Identify which cell holds the provided text, then report its [x, y] central coordinate. 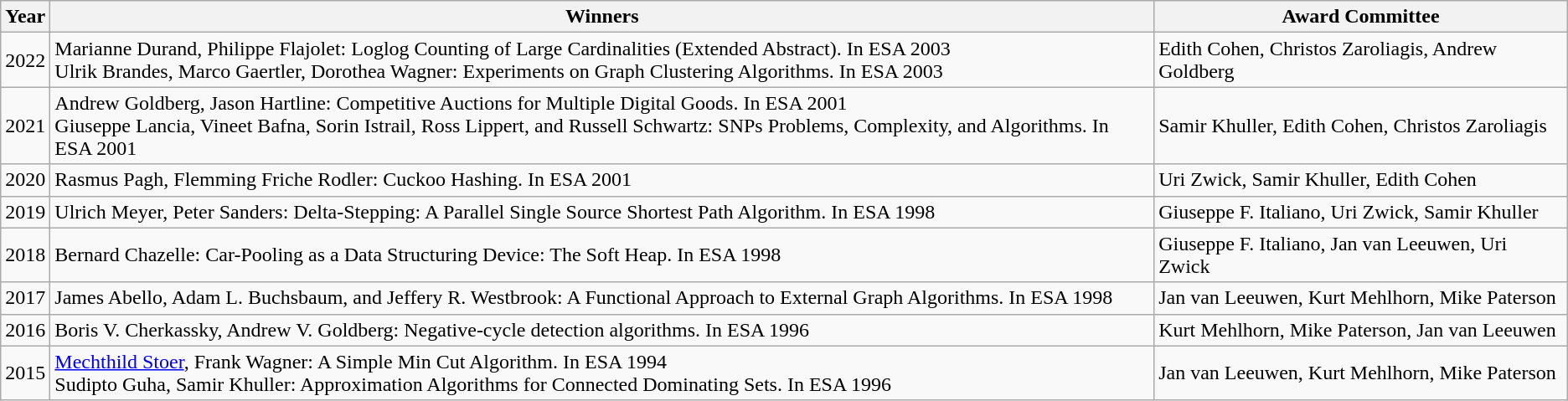
2019 [25, 212]
Bernard Chazelle: Car-Pooling as a Data Structuring Device: The Soft Heap. In ESA 1998 [602, 254]
Winners [602, 17]
2016 [25, 330]
Samir Khuller, Edith Cohen, Christos Zaroliagis [1361, 126]
Ulrich Meyer, Peter Sanders: Delta-Stepping: A Parallel Single Source Shortest Path Algorithm. In ESA 1998 [602, 212]
Uri Zwick, Samir Khuller, Edith Cohen [1361, 180]
2015 [25, 373]
2017 [25, 298]
2021 [25, 126]
2018 [25, 254]
Award Committee [1361, 17]
Edith Cohen, Christos Zaroliagis, Andrew Goldberg [1361, 60]
James Abello, Adam L. Buchsbaum, and Jeffery R. Westbrook: A Functional Approach to External Graph Algorithms. In ESA 1998 [602, 298]
2022 [25, 60]
Year [25, 17]
Rasmus Pagh, Flemming Friche Rodler: Cuckoo Hashing. In ESA 2001 [602, 180]
Giuseppe F. Italiano, Jan van Leeuwen, Uri Zwick [1361, 254]
Kurt Mehlhorn, Mike Paterson, Jan van Leeuwen [1361, 330]
Giuseppe F. Italiano, Uri Zwick, Samir Khuller [1361, 212]
Boris V. Cherkassky, Andrew V. Goldberg: Negative-cycle detection algorithms. In ESA 1996 [602, 330]
2020 [25, 180]
